From the cell containing the given text, extract its center point as (x, y) coordinate. 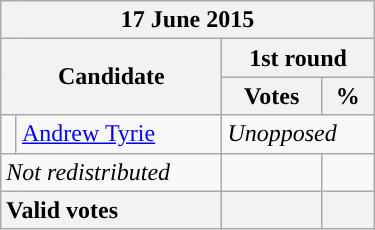
% (348, 96)
17 June 2015 (188, 20)
Valid votes (112, 210)
Votes (272, 96)
Not redistributed (112, 172)
Andrew Tyrie (118, 134)
Unopposed (298, 134)
Candidate (112, 77)
1st round (298, 58)
